From the cell containing the given text, extract its center point as [X, Y] coordinate. 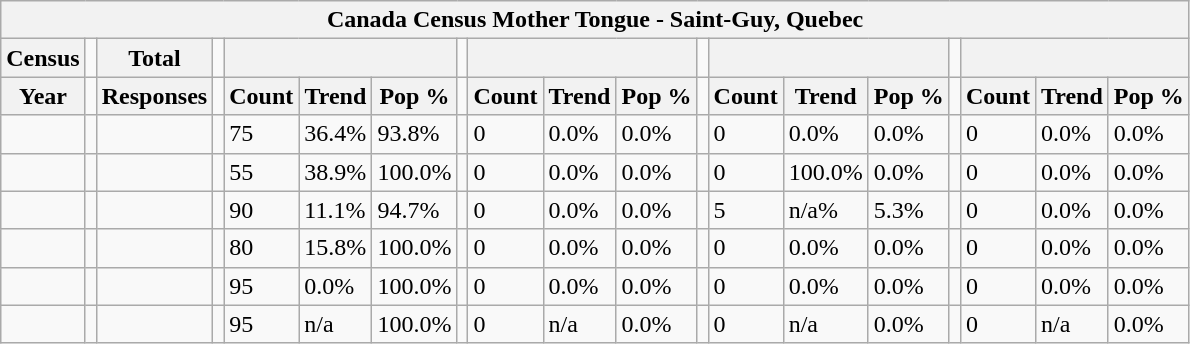
94.7% [414, 210]
15.8% [336, 248]
90 [262, 210]
80 [262, 248]
36.4% [336, 134]
75 [262, 134]
11.1% [336, 210]
Year [43, 96]
5.3% [908, 210]
Responses [154, 96]
Canada Census Mother Tongue - Saint-Guy, Quebec [596, 20]
5 [746, 210]
38.9% [336, 172]
n/a% [826, 210]
Census [43, 58]
Total [154, 58]
93.8% [414, 134]
55 [262, 172]
